Return the [X, Y] coordinate for the center point of the cell that contains the specified text.  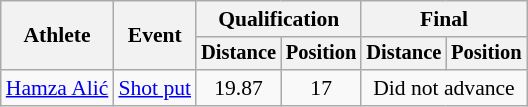
Hamza Alić [58, 88]
19.87 [238, 88]
Final [444, 19]
Shot put [154, 88]
Qualification [278, 19]
17 [321, 88]
Event [154, 36]
Athlete [58, 36]
Did not advance [444, 88]
